Provide the (X, Y) coordinate of the cell's center where the given text is located.  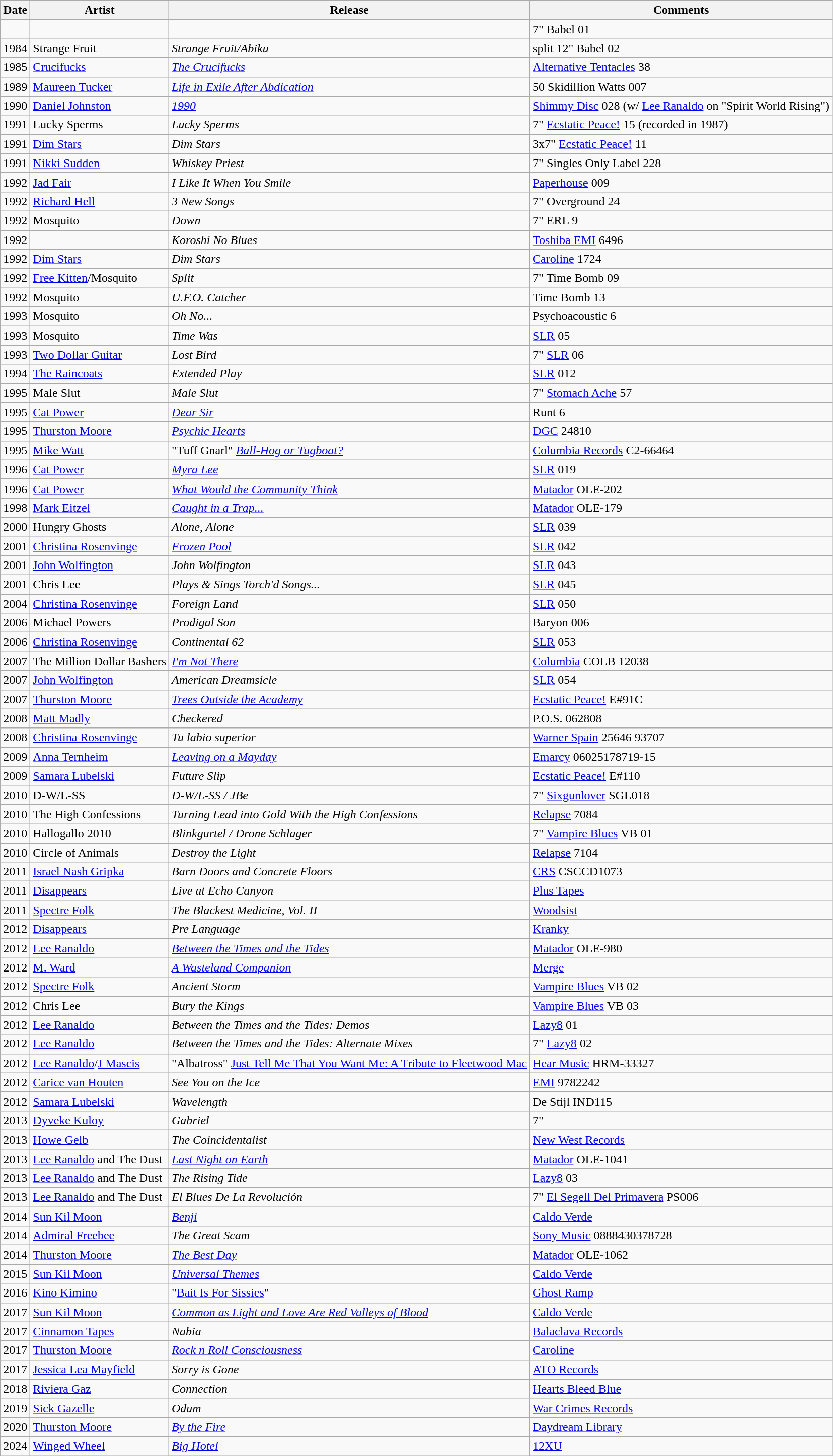
Ecstatic Peace! E#110 (681, 776)
2000 (15, 527)
Lazy8 01 (681, 1025)
DGC 24810 (681, 431)
Between the Times and the Tides: Alternate Mixes (349, 1044)
Prodigal Son (349, 623)
New West Records (681, 1140)
I'm Not There (349, 661)
Mike Watt (100, 450)
Merge (681, 967)
Hungry Ghosts (100, 527)
The Blackest Medicine, Vol. II (349, 910)
7" (681, 1120)
split 12" Babel 02 (681, 48)
Frozen Pool (349, 546)
Continental 62 (349, 642)
Crucifucks (100, 67)
SLR 050 (681, 604)
The Great Scam (349, 1236)
Tu labio superior (349, 738)
Hear Music HRM-33327 (681, 1063)
7" SLR 06 (681, 355)
By the Fire (349, 1427)
De Stijl IND115 (681, 1101)
7" ERL 9 (681, 220)
Ghost Ramp (681, 1293)
Richard Hell (100, 201)
The Rising Tide (349, 1178)
Ancient Storm (349, 987)
Relapse 7104 (681, 853)
Artist (100, 10)
2024 (15, 1446)
Release (349, 10)
1998 (15, 508)
Anna Ternheim (100, 757)
Sorry is Gone (349, 1369)
Checkered (349, 718)
Odum (349, 1408)
Down (349, 220)
Riviera Gaz (100, 1389)
Alternative Tentacles 38 (681, 67)
SLR 012 (681, 374)
The High Confessions (100, 814)
Life in Exile After Abdication (349, 87)
SLR 043 (681, 565)
Mark Eitzel (100, 508)
Sony Music 0888430378728 (681, 1236)
SLR 042 (681, 546)
Columbia COLB 12038 (681, 661)
D-W/L-SS (100, 795)
Date (15, 10)
2016 (15, 1293)
Shimmy Disc 028 (w/ Lee Ranaldo on "Spirit World Rising") (681, 106)
2019 (15, 1408)
7" Stomach Ache 57 (681, 393)
Bury the Kings (349, 1006)
Matador OLE-980 (681, 948)
Hearts Bleed Blue (681, 1389)
Carice van Houten (100, 1082)
Daniel Johnston (100, 106)
SLR 054 (681, 680)
Trees Outside the Academy (349, 699)
The Raincoats (100, 374)
Matador OLE-1041 (681, 1159)
7" Ecstatic Peace! 15 (recorded in 1987) (681, 125)
Sick Gazelle (100, 1408)
Jessica Lea Mayfield (100, 1369)
Extended Play (349, 374)
1989 (15, 87)
The Crucifucks (349, 67)
Ecstatic Peace! E#91C (681, 699)
Howe Gelb (100, 1140)
SLR 053 (681, 642)
Rock n Roll Consciousness (349, 1350)
U.F.O. Catcher (349, 297)
SLR 039 (681, 527)
Lee Ranaldo/J Mascis (100, 1063)
7" Vampire Blues VB 01 (681, 833)
War Crimes Records (681, 1408)
Woodsist (681, 910)
7" El Segell Del Primavera PS006 (681, 1197)
M. Ward (100, 967)
Winged Wheel (100, 1446)
I Like It When You Smile (349, 182)
Strange Fruit (100, 48)
Connection (349, 1389)
Relapse 7084 (681, 814)
Matador OLE-1062 (681, 1255)
7" Singles Only Label 228 (681, 163)
Strange Fruit/Abiku (349, 48)
50 Skidillion Watts 007 (681, 87)
Between the Times and the Tides: Demos (349, 1025)
Myra Lee (349, 469)
Baryon 006 (681, 623)
Matador OLE-179 (681, 508)
12XU (681, 1446)
Caroline (681, 1350)
American Dreamsicle (349, 680)
Benji (349, 1217)
1985 (15, 67)
Foreign Land (349, 604)
2018 (15, 1389)
Matt Madly (100, 718)
CRS CSCCD1073 (681, 872)
Nabia (349, 1331)
2015 (15, 1274)
Caught in a Trap... (349, 508)
Jad Fair (100, 182)
Live at Echo Canyon (349, 891)
See You on the Ice (349, 1082)
Nikki Sudden (100, 163)
Alone, Alone (349, 527)
Two Dollar Guitar (100, 355)
Time Bomb 13 (681, 297)
Kranky (681, 929)
2004 (15, 604)
1984 (15, 48)
Wavelength (349, 1101)
Admiral Freebee (100, 1236)
Between the Times and the Tides (349, 948)
Maureen Tucker (100, 87)
Barn Doors and Concrete Floors (349, 872)
7" Babel 01 (681, 29)
Israel Nash Gripka (100, 872)
Psychic Hearts (349, 431)
Vampire Blues VB 02 (681, 987)
2020 (15, 1427)
Circle of Animals (100, 853)
What Would the Community Think (349, 489)
Common as Light and Love Are Red Valleys of Blood (349, 1312)
Gabriel (349, 1120)
Pre Language (349, 929)
7" Overground 24 (681, 201)
Lazy8 03 (681, 1178)
Time Was (349, 336)
ATO Records (681, 1369)
Balaclava Records (681, 1331)
The Million Dollar Bashers (100, 661)
"Tuff Gnarl" Ball-Hog or Tugboat? (349, 450)
7" Time Bomb 09 (681, 278)
EMI 9782242 (681, 1082)
Destroy the Light (349, 853)
Paperhouse 009 (681, 182)
A Wasteland Companion (349, 967)
Dyveke Kuloy (100, 1120)
D-W/L-SS / JBe (349, 795)
Dear Sir (349, 412)
Emarcy 06025178719-15 (681, 757)
Free Kitten/Mosquito (100, 278)
Matador OLE-202 (681, 489)
Hallogallo 2010 (100, 833)
Turning Lead into Gold With the High Confessions (349, 814)
SLR 019 (681, 469)
Plays & Sings Torch'd Songs... (349, 585)
Universal Themes (349, 1274)
Big Hotel (349, 1446)
Last Night on Earth (349, 1159)
Cinnamon Tapes (100, 1331)
3x7" Ecstatic Peace! 11 (681, 144)
Warner Spain 25646 93707 (681, 738)
Caroline 1724 (681, 259)
Koroshi No Blues (349, 240)
Columbia Records C2-66464 (681, 450)
Psychoacoustic 6 (681, 316)
7" Lazy8 02 (681, 1044)
Lost Bird (349, 355)
Leaving on a Mayday (349, 757)
Michael Powers (100, 623)
Plus Tapes (681, 891)
SLR 045 (681, 585)
The Best Day (349, 1255)
Toshiba EMI 6496 (681, 240)
P.O.S. 062808 (681, 718)
Split (349, 278)
Blinkgurtel / Drone Schlager (349, 833)
Whiskey Priest (349, 163)
El Blues De La Revolución (349, 1197)
Oh No... (349, 316)
1994 (15, 374)
3 New Songs (349, 201)
The Coincidentalist (349, 1140)
7" Sixgunlover SGL018 (681, 795)
Vampire Blues VB 03 (681, 1006)
"Bait Is For Sissies" (349, 1293)
Kino Kimino (100, 1293)
"Albatross" Just Tell Me That You Want Me: A Tribute to Fleetwood Mac (349, 1063)
Runt 6 (681, 412)
Future Slip (349, 776)
Daydream Library (681, 1427)
SLR 05 (681, 336)
Comments (681, 10)
